Output the [X, Y] coordinate of the center of the cell containing the given text.  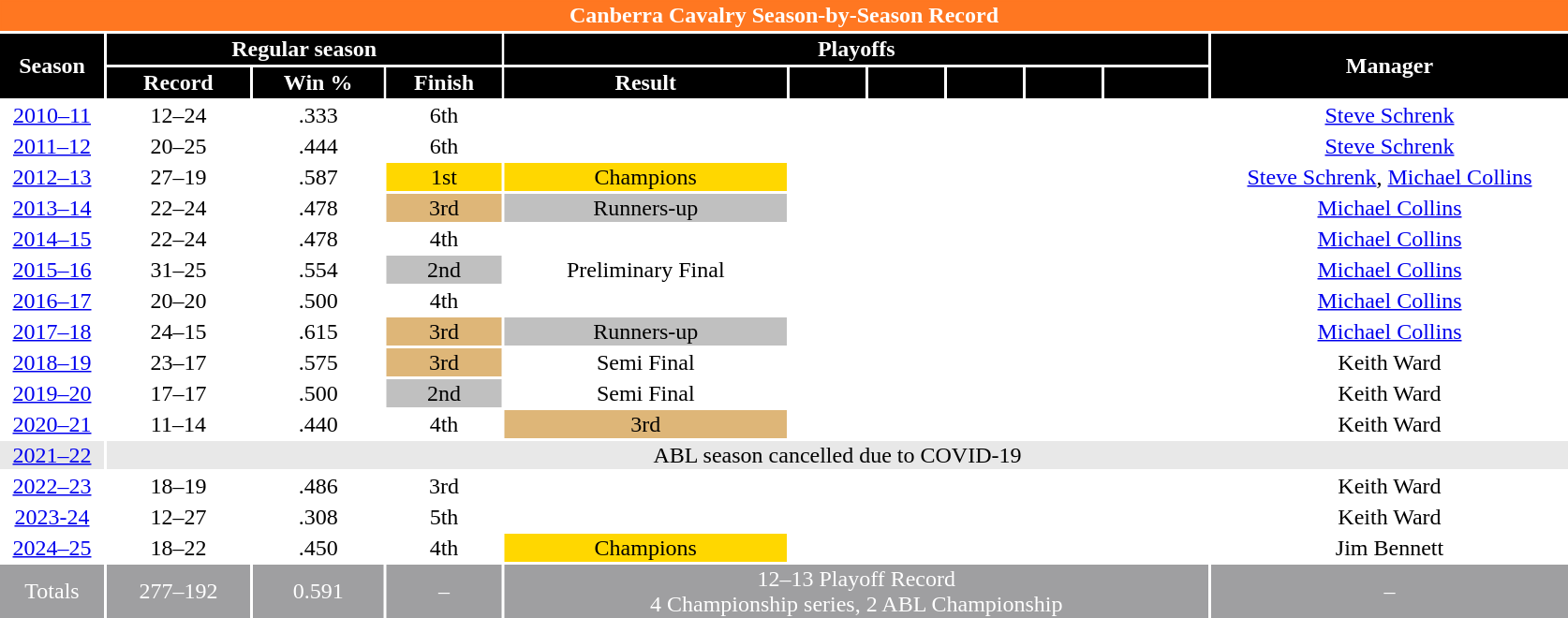
Steve Schrenk, Michael Collins [1390, 177]
1st [444, 177]
Jim Bennett [1390, 548]
2015–16 [52, 270]
23–17 [178, 362]
Canberra Cavalry Season-by-Season Record [784, 15]
2011–12 [52, 146]
20–20 [178, 301]
Result [645, 82]
Season [52, 66]
.333 [318, 115]
2012–13 [52, 177]
0.591 [318, 592]
2021–22 [52, 455]
Record [178, 82]
12–27 [178, 517]
.554 [318, 270]
Win % [318, 82]
2017–18 [52, 331]
18–19 [178, 486]
2024–25 [52, 548]
27–19 [178, 177]
2010–11 [52, 115]
.486 [318, 486]
17–17 [178, 393]
2022–23 [52, 486]
31–25 [178, 270]
12–24 [178, 115]
20–25 [178, 146]
.444 [318, 146]
2013–14 [52, 208]
.587 [318, 177]
277–192 [178, 592]
ABL season cancelled due to COVID-19 [837, 455]
Finish [444, 82]
18–22 [178, 548]
2023-24 [52, 517]
.575 [318, 362]
5th [444, 517]
24–15 [178, 331]
2019–20 [52, 393]
2016–17 [52, 301]
Totals [52, 592]
Playoffs [856, 49]
.615 [318, 331]
.450 [318, 548]
12–13 Playoff Record4 Championship series, 2 ABL Championship [856, 592]
11–14 [178, 424]
.308 [318, 517]
Preliminary Final [645, 270]
.440 [318, 424]
2018–19 [52, 362]
2020–21 [52, 424]
Regular season [304, 49]
2014–15 [52, 239]
Manager [1390, 66]
